Search for the cell housing the specified text and yield its [X, Y] center coordinate. 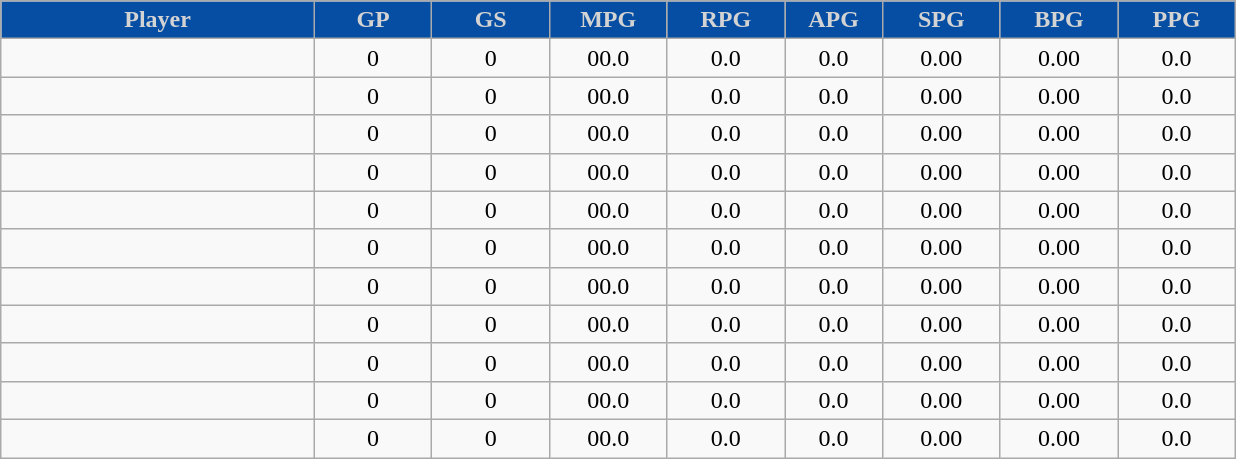
PPG [1177, 20]
MPG [608, 20]
Player [158, 20]
GP [373, 20]
SPG [942, 20]
APG [834, 20]
RPG [726, 20]
BPG [1059, 20]
GS [491, 20]
